Scan for the cell matching the given text and deliver its (X, Y) coordinate at center. 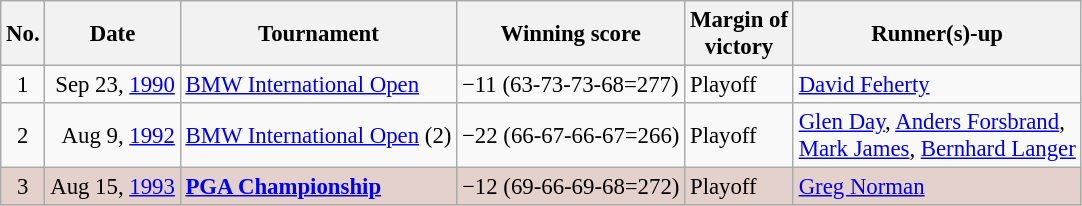
Glen Day, Anders Forsbrand, Mark James, Bernhard Langer (937, 136)
Aug 15, 1993 (112, 187)
Tournament (318, 34)
2 (23, 136)
No. (23, 34)
Date (112, 34)
−12 (69-66-69-68=272) (571, 187)
PGA Championship (318, 187)
Sep 23, 1990 (112, 85)
3 (23, 187)
−22 (66-67-66-67=266) (571, 136)
BMW International Open (2) (318, 136)
David Feherty (937, 85)
Greg Norman (937, 187)
Winning score (571, 34)
1 (23, 85)
−11 (63-73-73-68=277) (571, 85)
BMW International Open (318, 85)
Aug 9, 1992 (112, 136)
Margin ofvictory (740, 34)
Runner(s)-up (937, 34)
